Capture the cell that displays the provided text and extract its [X, Y] central coordinate. 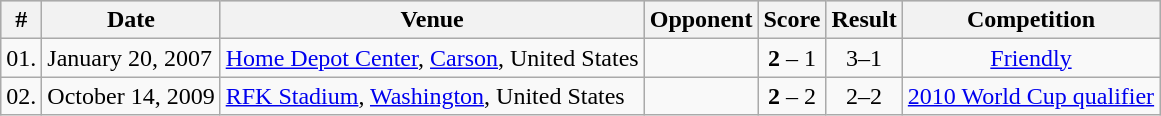
01. [22, 58]
Home Depot Center, Carson, United States [432, 58]
# [22, 20]
Date [131, 20]
2–2 [864, 96]
October 14, 2009 [131, 96]
January 20, 2007 [131, 58]
02. [22, 96]
Friendly [1030, 58]
RFK Stadium, Washington, United States [432, 96]
2 – 2 [792, 96]
2010 World Cup qualifier [1030, 96]
Result [864, 20]
Competition [1030, 20]
2 – 1 [792, 58]
Opponent [701, 20]
Score [792, 20]
Venue [432, 20]
3–1 [864, 58]
